From the cell containing the given text, extract its center point as [x, y] coordinate. 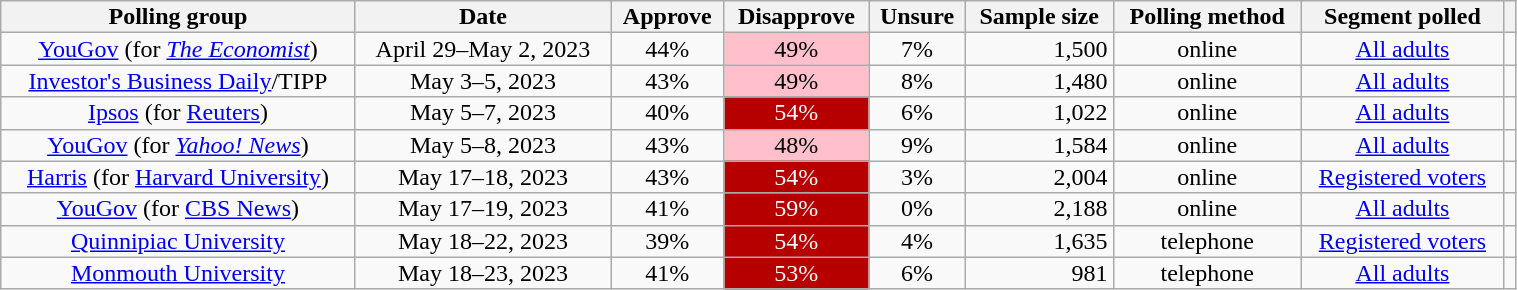
Disapprove [796, 17]
8% [918, 81]
53% [796, 273]
Investor's Business Daily/TIPP [178, 81]
May 17–18, 2023 [483, 177]
1,584 [1039, 145]
1,022 [1039, 113]
May 18–22, 2023 [483, 241]
May 18–23, 2023 [483, 273]
3% [918, 177]
59% [796, 209]
May 5–8, 2023 [483, 145]
Date [483, 17]
Sample size [1039, 17]
Harris (for Harvard University) [178, 177]
7% [918, 49]
May 5–7, 2023 [483, 113]
Approve [668, 17]
39% [668, 241]
2,004 [1039, 177]
40% [668, 113]
April 29–May 2, 2023 [483, 49]
48% [796, 145]
1,480 [1039, 81]
0% [918, 209]
1,500 [1039, 49]
Polling method [1207, 17]
Polling group [178, 17]
2,188 [1039, 209]
May 3–5, 2023 [483, 81]
9% [918, 145]
May 17–19, 2023 [483, 209]
44% [668, 49]
Ipsos (for Reuters) [178, 113]
Quinnipiac University [178, 241]
Monmouth University [178, 273]
Unsure [918, 17]
YouGov (for The Economist) [178, 49]
981 [1039, 273]
4% [918, 241]
1,635 [1039, 241]
Segment polled [1402, 17]
YouGov (for Yahoo! News) [178, 145]
YouGov (for CBS News) [178, 209]
